Extract the (x, y) coordinate from the center of the cell holding the provided text.  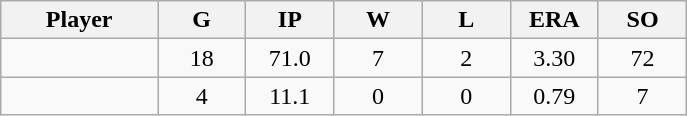
11.1 (290, 96)
72 (642, 58)
W (378, 20)
0.79 (554, 96)
L (466, 20)
ERA (554, 20)
2 (466, 58)
71.0 (290, 58)
G (202, 20)
18 (202, 58)
IP (290, 20)
SO (642, 20)
Player (80, 20)
4 (202, 96)
3.30 (554, 58)
